Determine the (x, y) coordinate at the center of the cell enclosing the given text.  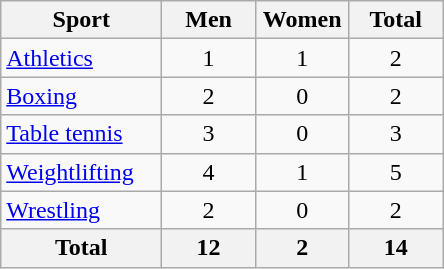
4 (209, 172)
Women (302, 20)
Sport (82, 20)
5 (396, 172)
Men (209, 20)
Athletics (82, 58)
Boxing (82, 96)
Table tennis (82, 134)
12 (209, 248)
Wrestling (82, 210)
Weightlifting (82, 172)
14 (396, 248)
